Find where the given text appears and provide that cell's center as [x, y] coordinate. 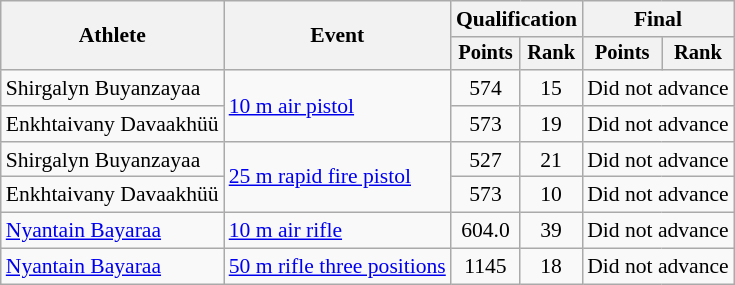
18 [551, 267]
1145 [486, 267]
Event [338, 36]
39 [551, 231]
Qualification [516, 19]
10 m air pistol [338, 106]
604.0 [486, 231]
10 [551, 195]
Athlete [112, 36]
21 [551, 160]
50 m rifle three positions [338, 267]
15 [551, 88]
574 [486, 88]
527 [486, 160]
25 m rapid fire pistol [338, 178]
10 m air rifle [338, 231]
19 [551, 124]
Final [658, 19]
